Extract the (X, Y) coordinate from the center of the cell holding the provided text.  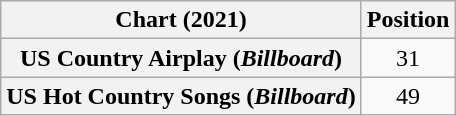
31 (408, 58)
Position (408, 20)
US Country Airplay (Billboard) (181, 58)
US Hot Country Songs (Billboard) (181, 96)
Chart (2021) (181, 20)
49 (408, 96)
